For the text-containing cell, return its midpoint in (X, Y) coordinate format. 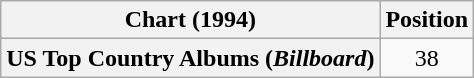
US Top Country Albums (Billboard) (190, 58)
Position (427, 20)
Chart (1994) (190, 20)
38 (427, 58)
